Return the [x, y] coordinate for the center point of the cell that contains the specified text.  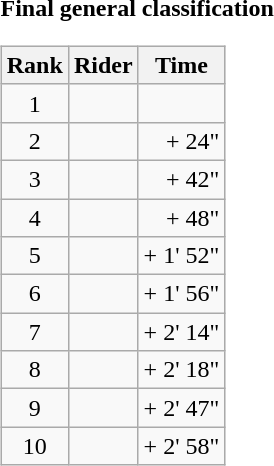
+ 42" [182, 179]
+ 1' 56" [182, 294]
3 [34, 179]
+ 48" [182, 217]
6 [34, 294]
Rank [34, 65]
9 [34, 408]
5 [34, 256]
+ 2' 58" [182, 446]
10 [34, 446]
1 [34, 103]
+ 2' 14" [182, 332]
Time [182, 65]
+ 2' 18" [182, 370]
+ 24" [182, 141]
+ 2' 47" [182, 408]
4 [34, 217]
Rider [103, 65]
2 [34, 141]
8 [34, 370]
7 [34, 332]
+ 1' 52" [182, 256]
